Output the [X, Y] coordinate of the center of the cell containing the given text.  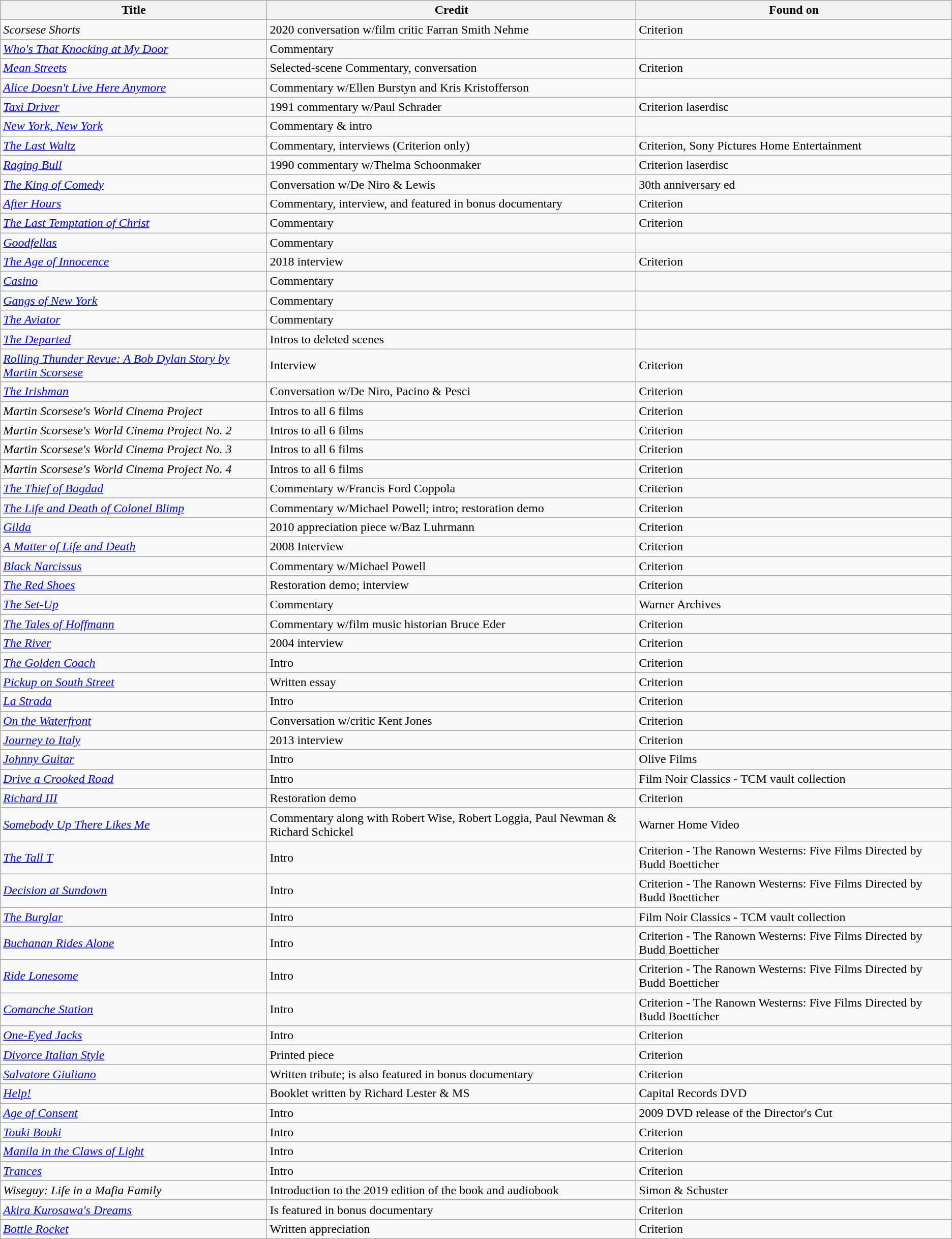
Who's That Knocking at My Door [134, 49]
The Golden Coach [134, 663]
Commentary along with Robert Wise, Robert Loggia, Paul Newman & Richard Schickel [452, 824]
The Last Waltz [134, 145]
A Matter of Life and Death [134, 546]
Printed piece [452, 1055]
2020 conversation w/film critic Farran Smith Nehme [452, 29]
2013 interview [452, 740]
On the Waterfront [134, 721]
The Thief of Bagdad [134, 488]
1990 commentary w/Thelma Schoonmaker [452, 165]
Bottle Rocket [134, 1229]
Booklet written by Richard Lester & MS [452, 1094]
Commentary w/Michael Powell [452, 566]
The Life and Death of Colonel Blimp [134, 508]
Drive a Crooked Road [134, 779]
Decision at Sundown [134, 890]
1991 commentary w/Paul Schrader [452, 107]
Commentary w/Michael Powell; intro; restoration demo [452, 508]
Divorce Italian Style [134, 1055]
Age of Consent [134, 1113]
One-Eyed Jacks [134, 1036]
Conversation w/critic Kent Jones [452, 721]
The Aviator [134, 320]
Conversation w/De Niro, Pacino & Pesci [452, 392]
Warner Home Video [794, 824]
Warner Archives [794, 605]
Interview [452, 365]
Alice Doesn't Live Here Anymore [134, 87]
Martin Scorsese's World Cinema Project No. 3 [134, 450]
Commentary, interview, and featured in bonus documentary [452, 203]
Somebody Up There Likes Me [134, 824]
Goodfellas [134, 243]
Journey to Italy [134, 740]
Pickup on South Street [134, 682]
The Tall T [134, 858]
Black Narcissus [134, 566]
The Age of Innocence [134, 262]
Credit [452, 10]
Commentary, interviews (Criterion only) [452, 145]
The Departed [134, 339]
30th anniversary ed [794, 184]
2018 interview [452, 262]
Written appreciation [452, 1229]
The Set-Up [134, 605]
Raging Bull [134, 165]
Johnny Guitar [134, 759]
La Strada [134, 701]
Is featured in bonus documentary [452, 1209]
Wiseguy: Life in a Mafia Family [134, 1190]
2008 Interview [452, 546]
The Irishman [134, 392]
Gangs of New York [134, 301]
Gilda [134, 527]
Selected-scene Commentary, conversation [452, 68]
Casino [134, 281]
Restoration demo; interview [452, 585]
The Burglar [134, 917]
2010 appreciation piece w/Baz Luhrmann [452, 527]
Trances [134, 1171]
2004 interview [452, 643]
The Last Temptation of Christ [134, 223]
The Red Shoes [134, 585]
Found on [794, 10]
Ride Lonesome [134, 977]
Simon & Schuster [794, 1190]
2009 DVD release of the Director's Cut [794, 1113]
Richard III [134, 798]
Olive Films [794, 759]
Martin Scorsese's World Cinema Project No. 4 [134, 469]
Intros to deleted scenes [452, 339]
Written tribute; is also featured in bonus documentary [452, 1074]
Commentary w/film music historian Bruce Eder [452, 624]
Commentary w/Ellen Burstyn and Kris Kristofferson [452, 87]
Akira Kurosawa's Dreams [134, 1209]
After Hours [134, 203]
Touki Bouki [134, 1132]
Introduction to the 2019 edition of the book and audiobook [452, 1190]
Commentary & intro [452, 126]
Commentary w/Francis Ford Coppola [452, 488]
The River [134, 643]
Buchanan Rides Alone [134, 943]
Capital Records DVD [794, 1094]
Salvatore Giuliano [134, 1074]
Restoration demo [452, 798]
Martin Scorsese's World Cinema Project [134, 411]
Rolling Thunder Revue: A Bob Dylan Story by Martin Scorsese [134, 365]
Written essay [452, 682]
New York, New York [134, 126]
Martin Scorsese's World Cinema Project No. 2 [134, 430]
Mean Streets [134, 68]
Criterion, Sony Pictures Home Entertainment [794, 145]
Title [134, 10]
Conversation w/De Niro & Lewis [452, 184]
Taxi Driver [134, 107]
Help! [134, 1094]
Scorsese Shorts [134, 29]
Manila in the Claws of Light [134, 1152]
The King of Comedy [134, 184]
The Tales of Hoffmann [134, 624]
Comanche Station [134, 1009]
